Determine the (x, y) coordinate at the center of the cell enclosing the given text.  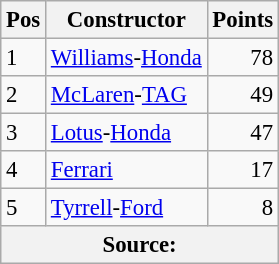
2 (24, 95)
Points (242, 20)
3 (24, 133)
1 (24, 58)
Lotus-Honda (127, 133)
Williams-Honda (127, 58)
Ferrari (127, 170)
Source: (140, 245)
Pos (24, 20)
78 (242, 58)
49 (242, 95)
4 (24, 170)
47 (242, 133)
Constructor (127, 20)
Tyrrell-Ford (127, 208)
McLaren-TAG (127, 95)
5 (24, 208)
8 (242, 208)
17 (242, 170)
